Extract the (X, Y) coordinate from the center of the cell holding the provided text.  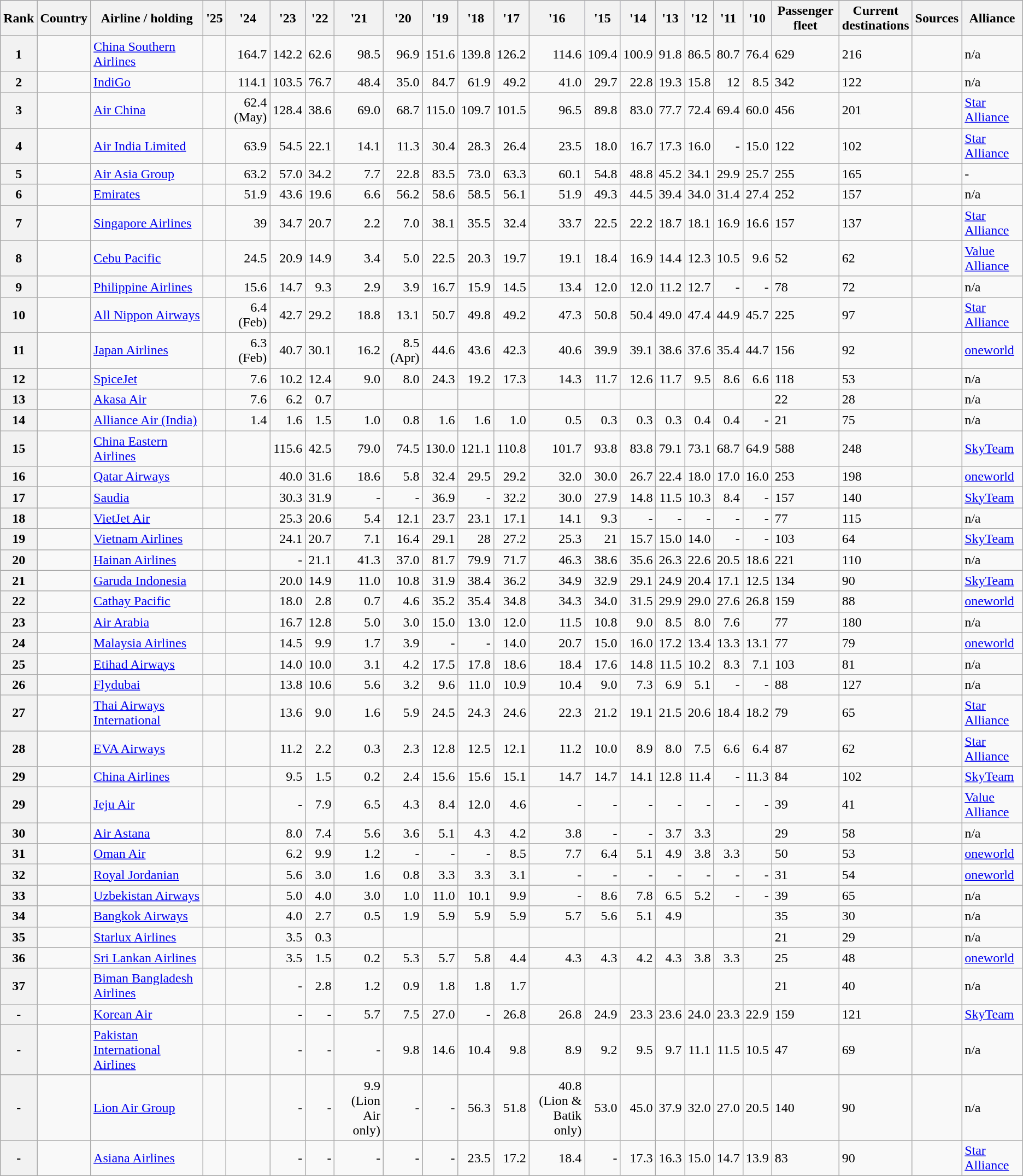
98.5 (359, 54)
89.8 (602, 110)
58.6 (440, 195)
26 (19, 684)
20 (19, 560)
41.3 (359, 560)
16 (19, 477)
Sources (937, 19)
69 (875, 1050)
36.9 (440, 498)
216 (875, 54)
44.7 (757, 350)
6.4 (Feb) (248, 315)
1.4 (248, 420)
Cebu Pacific (147, 258)
127 (875, 684)
Alliance (992, 19)
81.7 (440, 560)
7.8 (638, 896)
34.9 (557, 581)
'20 (403, 19)
72 (875, 286)
15 (19, 448)
84.7 (440, 82)
20.4 (699, 581)
2 (19, 82)
14.6 (440, 1050)
198 (875, 477)
60.0 (757, 110)
83.0 (638, 110)
19.3 (670, 82)
36 (19, 958)
'10 (757, 19)
248 (875, 448)
22.3 (557, 713)
1 (19, 54)
4.4 (511, 958)
Royal Jordanian (147, 875)
Emirates (147, 195)
'23 (287, 19)
64.9 (757, 448)
Rank (19, 19)
77.7 (670, 110)
47 (806, 1050)
87 (806, 748)
56.1 (511, 195)
126.2 (511, 54)
Alliance Air (India) (147, 420)
16.3 (670, 1158)
34.8 (511, 601)
23 (19, 622)
5.2 (699, 896)
'24 (248, 19)
47.4 (699, 315)
41 (875, 805)
15.8 (699, 82)
252 (806, 195)
Saudia (147, 498)
19 (19, 539)
13.0 (475, 622)
84 (806, 777)
6.9 (670, 684)
32 (19, 875)
30.1 (320, 350)
78 (806, 286)
Japan Airlines (147, 350)
Air China (147, 110)
151.6 (440, 54)
24.1 (287, 539)
2.9 (359, 286)
29.5 (475, 477)
83.5 (440, 174)
10.3 (699, 498)
32.2 (511, 498)
17.6 (602, 664)
101.5 (511, 110)
'16 (557, 19)
40.7 (287, 350)
17.0 (728, 477)
56.3 (475, 1108)
3.4 (359, 258)
'11 (728, 19)
255 (806, 174)
Cathay Pacific (147, 601)
40.0 (287, 477)
Vietnam Airlines (147, 539)
'22 (320, 19)
48 (875, 958)
Starlux Airlines (147, 937)
74.5 (403, 448)
Passenger fleet (806, 19)
'15 (602, 19)
13.8 (287, 684)
Biman Bangladesh Airlines (147, 986)
49.3 (602, 195)
50.8 (602, 315)
34.1 (699, 174)
7.0 (403, 223)
31.5 (638, 601)
134 (806, 581)
45.7 (757, 315)
12.7 (699, 286)
25.7 (757, 174)
Malaysia Airlines (147, 643)
73.1 (699, 448)
14.3 (557, 379)
39.1 (638, 350)
64 (875, 539)
50.4 (638, 315)
Airline / holding (147, 19)
69.0 (359, 110)
Jeju Air (147, 805)
5.3 (403, 958)
75 (875, 420)
5.4 (359, 518)
Sri Lankan Airlines (147, 958)
2.7 (320, 916)
54.8 (602, 174)
48.4 (359, 82)
Air Arabia (147, 622)
2.4 (403, 777)
23.6 (670, 1014)
130.0 (440, 448)
139.8 (475, 54)
109.7 (475, 110)
23.1 (475, 518)
Korean Air (147, 1014)
37.6 (699, 350)
37 (19, 986)
225 (806, 315)
Air Astana (147, 833)
72.4 (699, 110)
10.1 (475, 896)
114.6 (557, 54)
7.9 (320, 805)
VietJet Air (147, 518)
4 (19, 145)
48.8 (638, 174)
97 (875, 315)
8 (19, 258)
35.6 (638, 560)
8.5 (Apr) (403, 350)
52 (806, 258)
110.8 (511, 448)
19.7 (511, 258)
Philippine Airlines (147, 286)
33 (19, 896)
115.6 (287, 448)
10 (19, 315)
110 (875, 560)
3.6 (403, 833)
32.9 (602, 581)
35.2 (440, 601)
11.4 (699, 777)
83 (806, 1158)
27.6 (728, 601)
22.2 (638, 223)
142.2 (287, 54)
Hainan Airlines (147, 560)
49.0 (670, 315)
86.5 (699, 54)
47.3 (557, 315)
165 (875, 174)
17 (19, 498)
21.5 (670, 713)
118 (806, 379)
201 (875, 110)
121.1 (475, 448)
83.8 (638, 448)
221 (806, 560)
18.8 (359, 315)
9.9 (Lion Air only) (359, 1108)
Oman Air (147, 854)
10.6 (320, 684)
56.2 (403, 195)
42.3 (511, 350)
6 (19, 195)
20.3 (475, 258)
115 (875, 518)
Singapore Airlines (147, 223)
'14 (638, 19)
Pakistan International Airlines (147, 1050)
63.9 (248, 145)
26.4 (511, 145)
19.2 (475, 379)
China Eastern Airlines (147, 448)
61.9 (475, 82)
12.4 (320, 379)
Asiana Airlines (147, 1158)
'18 (475, 19)
7.3 (638, 684)
16.6 (757, 223)
5 (19, 174)
40.8 (Lion & Batik only) (557, 1108)
3.2 (403, 684)
137 (875, 223)
22.9 (757, 1014)
15.7 (638, 539)
22.6 (699, 560)
79.1 (670, 448)
'12 (699, 19)
121 (875, 1014)
16.2 (359, 350)
164.7 (248, 54)
76.7 (320, 82)
'25 (215, 19)
629 (806, 54)
Lion Air Group (147, 1108)
44.6 (440, 350)
2.3 (403, 748)
35.5 (475, 223)
22.4 (670, 477)
17.8 (475, 664)
Bangkok Airways (147, 916)
Air India Limited (147, 145)
81 (875, 664)
456 (806, 110)
588 (806, 448)
23.7 (440, 518)
21.1 (320, 560)
40 (875, 986)
27.4 (757, 195)
156 (806, 350)
0.9 (403, 986)
11 (19, 350)
IndiGo (147, 82)
31.6 (320, 477)
42.5 (320, 448)
80.7 (728, 54)
Thai Airways International (147, 713)
18.7 (670, 223)
Country (64, 19)
21.2 (602, 713)
20.9 (287, 258)
39.9 (602, 350)
EVA Airways (147, 748)
96.9 (403, 54)
34.7 (287, 223)
'13 (670, 19)
19.6 (320, 195)
26.3 (670, 560)
45.0 (638, 1108)
26.7 (638, 477)
29.7 (602, 82)
180 (875, 622)
115.0 (440, 110)
12.3 (699, 258)
31.4 (728, 195)
50.7 (440, 315)
24 (19, 643)
44.5 (638, 195)
91.8 (670, 54)
96.5 (557, 110)
253 (806, 477)
27.2 (511, 539)
58 (875, 833)
24.0 (699, 1014)
33.7 (557, 223)
103.5 (287, 82)
9 (19, 286)
54 (875, 875)
30.3 (287, 498)
79.0 (359, 448)
62.6 (320, 54)
18 (19, 518)
China Airlines (147, 777)
128.4 (287, 110)
73.0 (475, 174)
51.8 (511, 1108)
9.2 (602, 1050)
3 (19, 110)
37.0 (403, 560)
10.9 (511, 684)
41.0 (557, 82)
46.3 (557, 560)
114.1 (248, 82)
92 (875, 350)
12.6 (638, 379)
44.9 (728, 315)
49.8 (475, 315)
17.5 (440, 664)
Garuda Indonesia (147, 581)
13 (19, 400)
SpiceJet (147, 379)
Air Asia Group (147, 174)
15.1 (511, 777)
8.3 (728, 664)
18.2 (757, 713)
79.9 (475, 560)
69.4 (728, 110)
42.7 (287, 315)
109.4 (602, 54)
13.9 (757, 1158)
Etihad Airways (147, 664)
58.5 (475, 195)
China Southern Airlines (147, 54)
63.2 (248, 174)
Uzbekistan Airways (147, 896)
35.0 (403, 82)
14.4 (670, 258)
34.3 (557, 601)
Akasa Air (147, 400)
27.9 (602, 498)
7.4 (320, 833)
16.4 (403, 539)
38.1 (440, 223)
30.4 (440, 145)
53.0 (602, 1108)
29.0 (699, 601)
'19 (440, 19)
101.7 (557, 448)
6.3 (Feb) (248, 350)
38.4 (475, 581)
22.1 (320, 145)
39.4 (670, 195)
36.2 (511, 581)
1.9 (403, 916)
9.7 (670, 1050)
76.4 (757, 54)
'21 (359, 19)
3.7 (670, 833)
28.3 (475, 145)
45.2 (670, 174)
60.1 (557, 174)
15.9 (475, 286)
27 (19, 713)
93.8 (602, 448)
34 (19, 916)
24.6 (511, 713)
7 (19, 223)
37.9 (670, 1108)
71.7 (511, 560)
Qatar Airways (147, 477)
11.1 (699, 1050)
Currentdestinations (875, 19)
34.2 (320, 174)
All Nippon Airways (147, 315)
'17 (511, 19)
342 (806, 82)
13.3 (728, 643)
40.6 (557, 350)
62.4 (May) (248, 110)
Flydubai (147, 684)
18.1 (699, 223)
57.0 (287, 174)
63.3 (511, 174)
14 (19, 420)
50 (806, 854)
100.9 (638, 54)
54.5 (287, 145)
13.6 (287, 713)
20.0 (287, 581)
